Identify which cell holds the provided text, then report its [x, y] central coordinate. 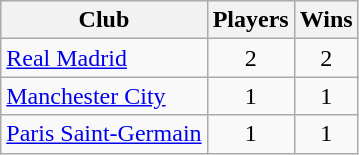
Club [104, 20]
Paris Saint-Germain [104, 134]
Manchester City [104, 96]
Players [250, 20]
Real Madrid [104, 58]
Wins [326, 20]
